Find where the given text appears and provide that cell's center as (x, y) coordinate. 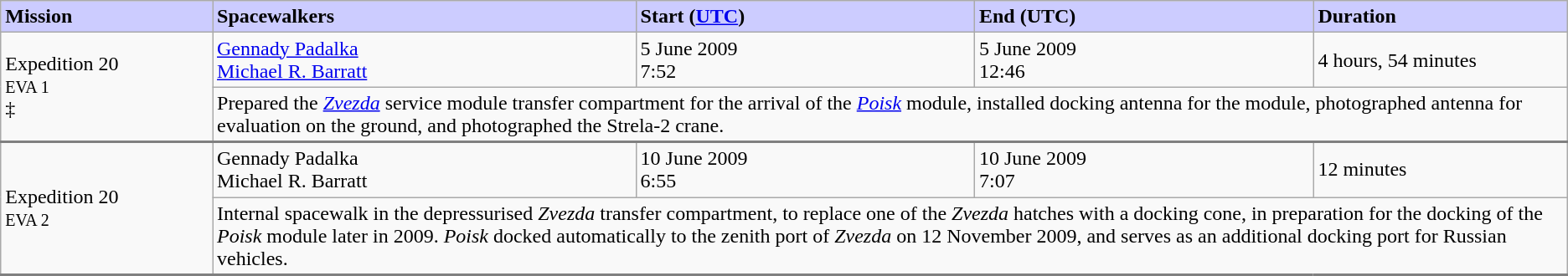
5 June 200912:46 (1143, 60)
End (UTC) (1143, 17)
12 minutes (1441, 170)
5 June 20097:52 (805, 60)
Expedition 20EVA 1‡ (107, 87)
Spacewalkers (425, 17)
4 hours, 54 minutes (1441, 60)
Expedition 20EVA 2 (107, 209)
10 June 20096:55 (805, 170)
Mission (107, 17)
Duration (1441, 17)
Start (UTC) (805, 17)
10 June 20097:07 (1143, 170)
